From the cell containing the given text, extract its center point as [x, y] coordinate. 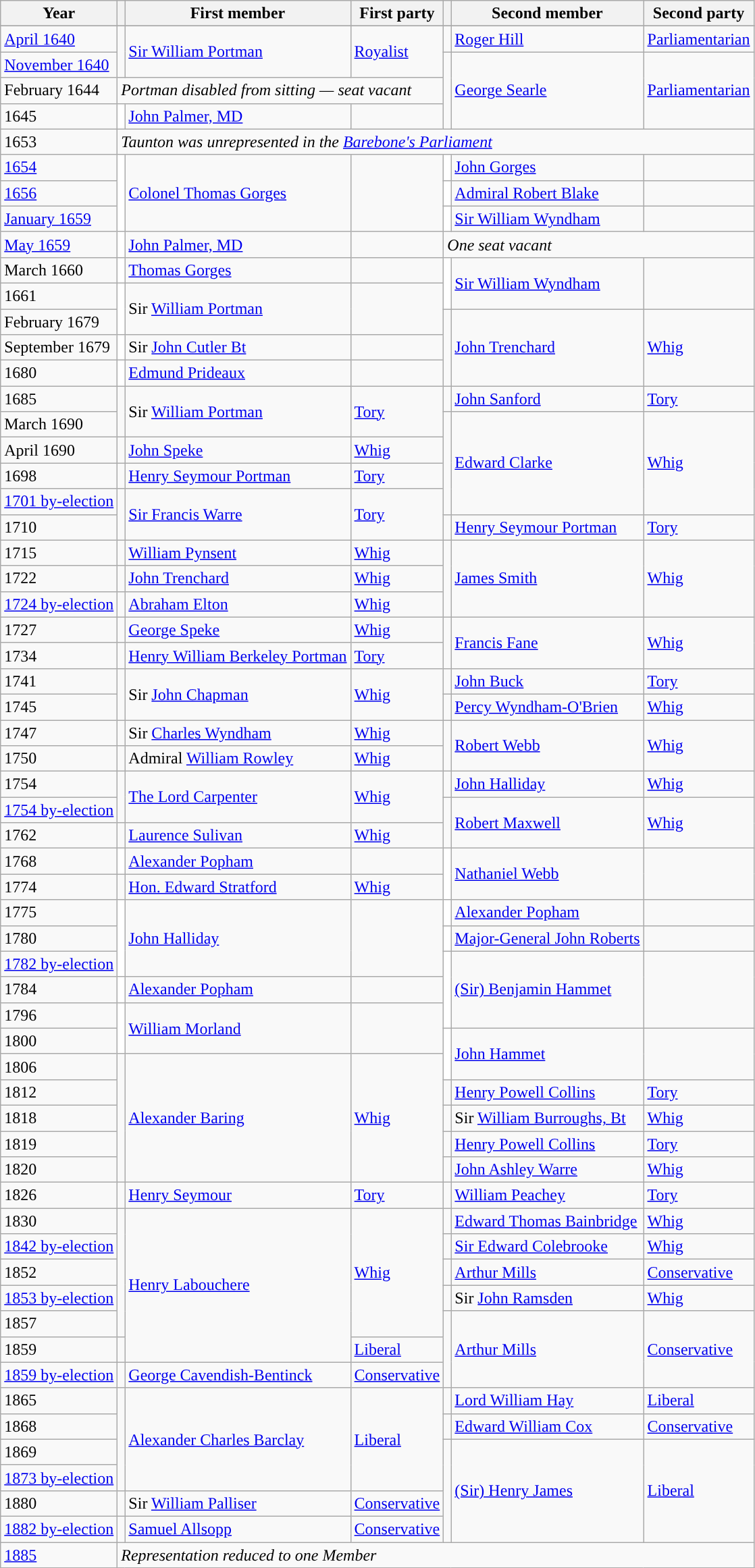
1768 [59, 861]
1842 by-election [59, 1247]
George Cavendish-Bentinck [238, 1375]
1656 [59, 193]
February 1679 [59, 322]
Portman disabled from sitting — seat vacant [281, 90]
Edward William Cox [547, 1426]
1722 [59, 578]
John Buck [547, 681]
George Searle [547, 90]
1869 [59, 1452]
Sir Francis Warre [238, 514]
John Hammet [547, 1054]
Representation reduced to one Member [436, 1555]
Henry William Berkeley Portman [238, 655]
Abraham Elton [238, 604]
1857 [59, 1324]
Sir John Ramsden [547, 1298]
John Sanford [547, 399]
1826 [59, 1195]
Henry Labouchere [238, 1285]
Colonel Thomas Gorges [238, 193]
1645 [59, 116]
Edmund Prideaux [238, 373]
November 1640 [59, 65]
Percy Wyndham-O'Brien [547, 707]
Henry Seymour [238, 1195]
1868 [59, 1426]
Sir Edward Colebrooke [547, 1247]
Alexander Baring [238, 1118]
1754 [59, 784]
William Morland [238, 1028]
Second party [698, 13]
Sir John Cutler Bt [238, 348]
1701 by-election [59, 502]
1727 [59, 630]
Sir William Palliser [238, 1503]
1780 [59, 938]
Taunton was unrepresented in the Barebone's Parliament [436, 142]
One seat vacant [598, 244]
Sir Charles Wyndham [238, 732]
1698 [59, 476]
1754 by-election [59, 810]
James Smith [547, 578]
(Sir) Benjamin Hammet [547, 990]
1812 [59, 1092]
1782 by-election [59, 964]
Robert Maxwell [547, 823]
First party [397, 13]
1745 [59, 707]
1830 [59, 1221]
Laurence Sulivan [238, 836]
March 1690 [59, 425]
April 1690 [59, 450]
January 1659 [59, 219]
Robert Webb [547, 745]
1819 [59, 1144]
Francis Fane [547, 643]
1774 [59, 887]
1865 [59, 1401]
September 1679 [59, 348]
1818 [59, 1118]
(Sir) Henry James [547, 1490]
George Speke [238, 630]
John Ashley Warre [547, 1170]
William Peachey [547, 1195]
1784 [59, 990]
1806 [59, 1066]
Sir William Burroughs, Bt [547, 1118]
Major-General John Roberts [547, 938]
Edward Thomas Bainbridge [547, 1221]
1852 [59, 1272]
William Pynsent [238, 553]
1820 [59, 1170]
1661 [59, 296]
February 1644 [59, 90]
1800 [59, 1041]
Second member [547, 13]
March 1660 [59, 270]
1882 by-election [59, 1529]
1710 [59, 527]
1796 [59, 1015]
1873 by-election [59, 1478]
Thomas Gorges [238, 270]
1750 [59, 759]
1885 [59, 1555]
1880 [59, 1503]
Year [59, 13]
1715 [59, 553]
Alexander Charles Barclay [238, 1439]
Sir John Chapman [238, 694]
1859 by-election [59, 1375]
1741 [59, 681]
Admiral Robert Blake [547, 193]
The Lord Carpenter [238, 797]
John Speke [238, 450]
Edward Clarke [547, 463]
1724 by-election [59, 604]
Samuel Allsopp [238, 1529]
Nathaniel Webb [547, 874]
1680 [59, 373]
1654 [59, 167]
First member [238, 13]
Roger Hill [547, 39]
1653 [59, 142]
Royalist [397, 52]
1685 [59, 399]
May 1659 [59, 244]
Admiral William Rowley [238, 759]
1853 by-election [59, 1298]
John Gorges [547, 167]
1859 [59, 1349]
Hon. Edward Stratford [238, 887]
1747 [59, 732]
April 1640 [59, 39]
1762 [59, 836]
1734 [59, 655]
Lord William Hay [547, 1401]
1775 [59, 913]
